Determine the [X, Y] coordinate at the center of the cell enclosing the given text.  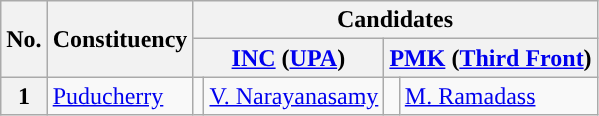
Candidates [395, 20]
Puducherry [120, 96]
PMK (Third Front) [490, 58]
No. [24, 39]
INC (UPA) [288, 58]
Constituency [120, 39]
1 [24, 96]
M. Ramadass [498, 96]
V. Narayanasamy [294, 96]
